Find where the given text appears and provide that cell's center as (X, Y) coordinate. 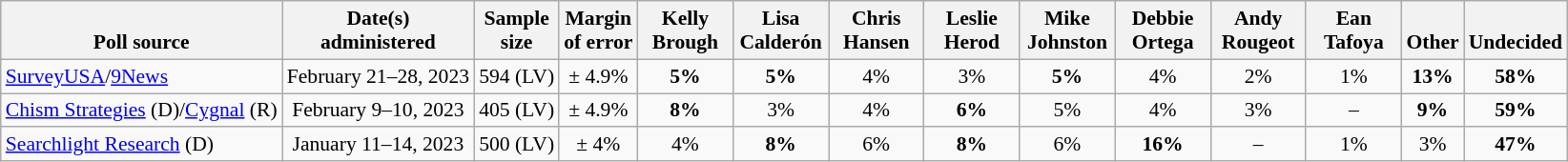
Other (1433, 30)
2% (1258, 76)
AndyRougeot (1258, 30)
February 21–28, 2023 (378, 76)
47% (1516, 145)
Undecided (1516, 30)
LisaCalderón (781, 30)
59% (1516, 111)
MikeJohnston (1067, 30)
SurveyUSA/9News (141, 76)
EanTafoya (1353, 30)
Searchlight Research (D) (141, 145)
± 4% (598, 145)
ChrisHansen (877, 30)
Poll source (141, 30)
405 (LV) (517, 111)
500 (LV) (517, 145)
58% (1516, 76)
Marginof error (598, 30)
Date(s)administered (378, 30)
Samplesize (517, 30)
9% (1433, 111)
KellyBrough (685, 30)
16% (1163, 145)
594 (LV) (517, 76)
LeslieHerod (972, 30)
January 11–14, 2023 (378, 145)
13% (1433, 76)
DebbieOrtega (1163, 30)
Chism Strategies (D)/Cygnal (R) (141, 111)
February 9–10, 2023 (378, 111)
